Output the (X, Y) coordinate of the center of the cell containing the given text.  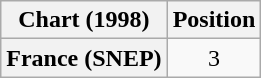
3 (214, 58)
Position (214, 20)
Chart (1998) (84, 20)
France (SNEP) (84, 58)
